Return the (x, y) coordinate for the center point of the cell that contains the specified text.  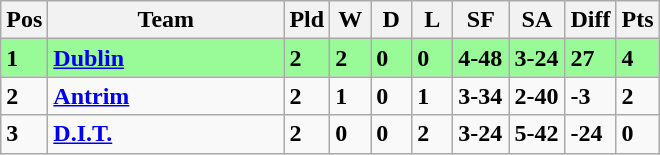
Team (166, 20)
-24 (590, 134)
3-34 (481, 96)
L (432, 20)
2-40 (537, 96)
Pos (24, 20)
W (350, 20)
SF (481, 20)
Antrim (166, 96)
Dublin (166, 58)
Pld (307, 20)
Diff (590, 20)
3 (24, 134)
SA (537, 20)
D (392, 20)
-3 (590, 96)
D.I.T. (166, 134)
27 (590, 58)
4 (638, 58)
5-42 (537, 134)
Pts (638, 20)
4-48 (481, 58)
